From the cell containing the given text, extract its center point as [X, Y] coordinate. 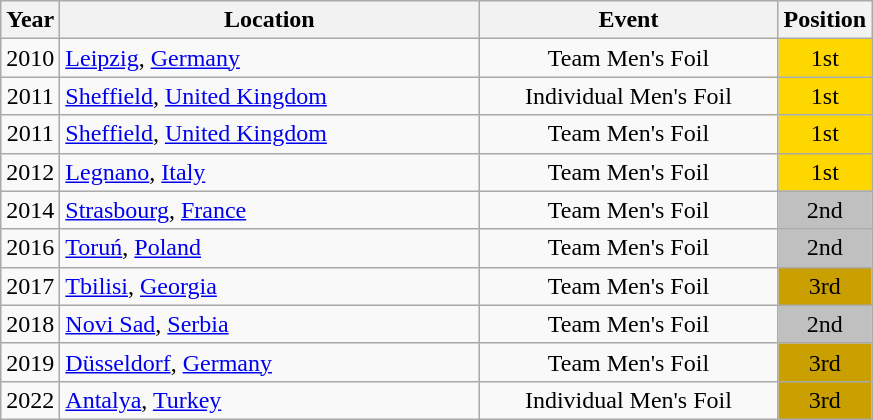
2010 [30, 58]
Year [30, 20]
Toruń, Poland [270, 248]
Leipzig, Germany [270, 58]
2016 [30, 248]
Düsseldorf, Germany [270, 362]
Position [825, 20]
2017 [30, 286]
Tbilisi, Georgia [270, 286]
Event [628, 20]
2018 [30, 324]
Legnano, Italy [270, 172]
Strasbourg, France [270, 210]
2019 [30, 362]
Location [270, 20]
Novi Sad, Serbia [270, 324]
2014 [30, 210]
2012 [30, 172]
Antalya, Turkey [270, 400]
2022 [30, 400]
